Extract the (X, Y) coordinate from the center of the cell holding the provided text.  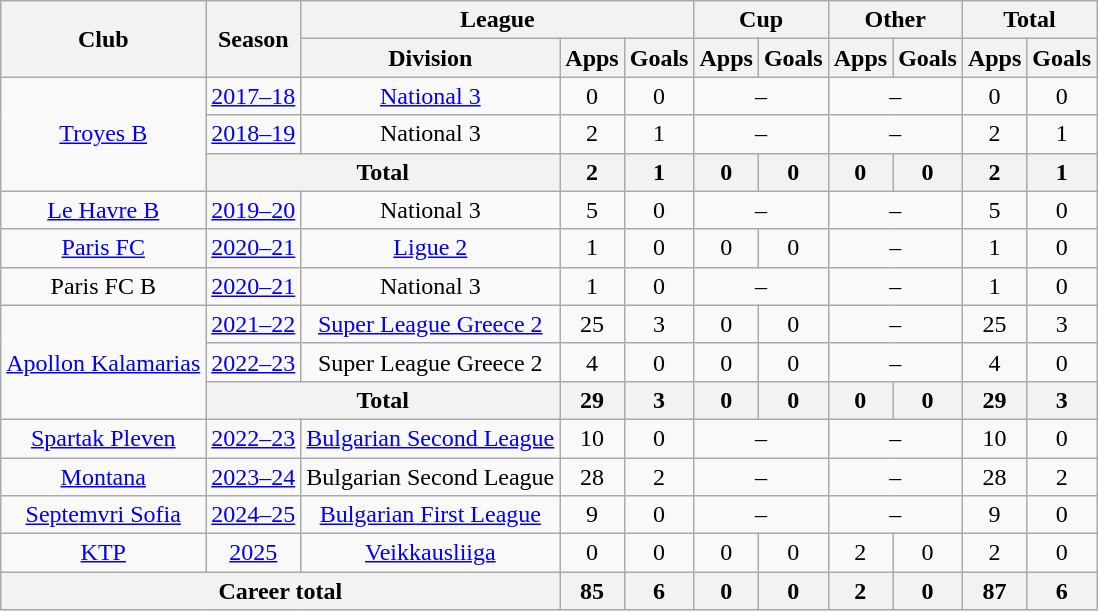
2021–22 (254, 324)
2018–19 (254, 134)
KTP (104, 553)
85 (592, 591)
Division (430, 58)
Veikkausliiga (430, 553)
2023–24 (254, 477)
Spartak Pleven (104, 438)
Season (254, 39)
Montana (104, 477)
League (498, 20)
Career total (280, 591)
87 (994, 591)
2024–25 (254, 515)
Troyes B (104, 134)
Bulgarian First League (430, 515)
Septemvri Sofia (104, 515)
Apollon Kalamarias (104, 362)
Le Havre B (104, 210)
2017–18 (254, 96)
Cup (761, 20)
Paris FC (104, 248)
2025 (254, 553)
Other (895, 20)
Paris FC B (104, 286)
Ligue 2 (430, 248)
2019–20 (254, 210)
Club (104, 39)
